Scan for the cell matching the given text and deliver its (X, Y) coordinate at center. 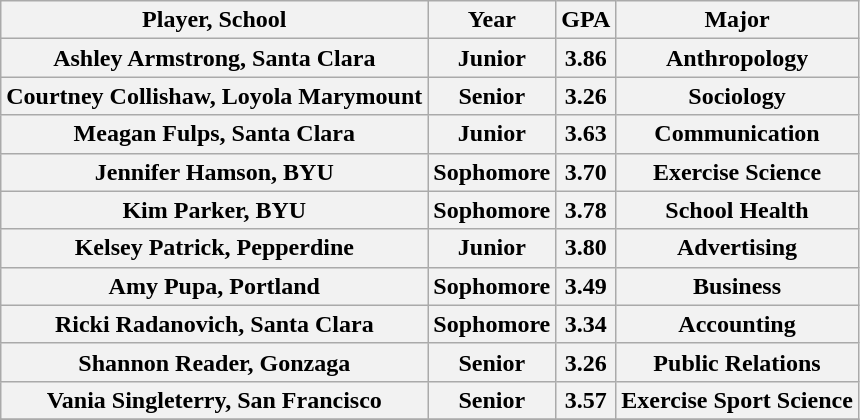
Meagan Fulps, Santa Clara (214, 134)
3.49 (586, 286)
3.34 (586, 324)
Ashley Armstrong, Santa Clara (214, 58)
3.80 (586, 248)
GPA (586, 20)
Sociology (738, 96)
Business (738, 286)
3.78 (586, 210)
Jennifer Hamson, BYU (214, 172)
School Health (738, 210)
Vania Singleterry, San Francisco (214, 400)
Public Relations (738, 362)
Ricki Radanovich, Santa Clara (214, 324)
Accounting (738, 324)
Amy Pupa, Portland (214, 286)
Exercise Science (738, 172)
Communication (738, 134)
Major (738, 20)
Player, School (214, 20)
3.86 (586, 58)
Advertising (738, 248)
3.63 (586, 134)
3.70 (586, 172)
Kelsey Patrick, Pepperdine (214, 248)
Courtney Collishaw, Loyola Marymount (214, 96)
Kim Parker, BYU (214, 210)
Anthropology (738, 58)
Shannon Reader, Gonzaga (214, 362)
Exercise Sport Science (738, 400)
Year (492, 20)
3.57 (586, 400)
